From the cell containing the given text, extract its center point as [x, y] coordinate. 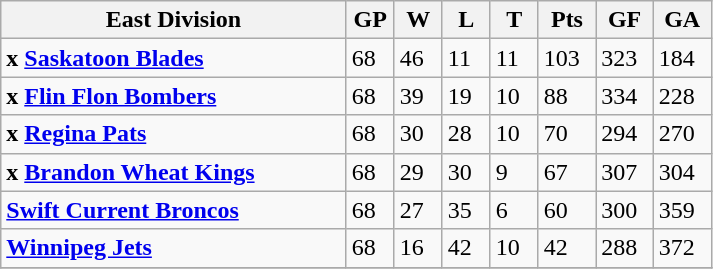
16 [418, 248]
x Saskatoon Blades [174, 58]
GF [625, 20]
228 [682, 96]
307 [625, 172]
304 [682, 172]
x Brandon Wheat Kings [174, 172]
184 [682, 58]
x Regina Pats [174, 134]
19 [466, 96]
288 [625, 248]
x Flin Flon Bombers [174, 96]
GA [682, 20]
28 [466, 134]
300 [625, 210]
27 [418, 210]
Swift Current Broncos [174, 210]
Winnipeg Jets [174, 248]
270 [682, 134]
334 [625, 96]
W [418, 20]
GP [370, 20]
70 [567, 134]
67 [567, 172]
6 [514, 210]
29 [418, 172]
359 [682, 210]
35 [466, 210]
372 [682, 248]
103 [567, 58]
294 [625, 134]
46 [418, 58]
39 [418, 96]
88 [567, 96]
L [466, 20]
9 [514, 172]
East Division [174, 20]
60 [567, 210]
T [514, 20]
Pts [567, 20]
323 [625, 58]
